Identify which cell holds the provided text, then report its [x, y] central coordinate. 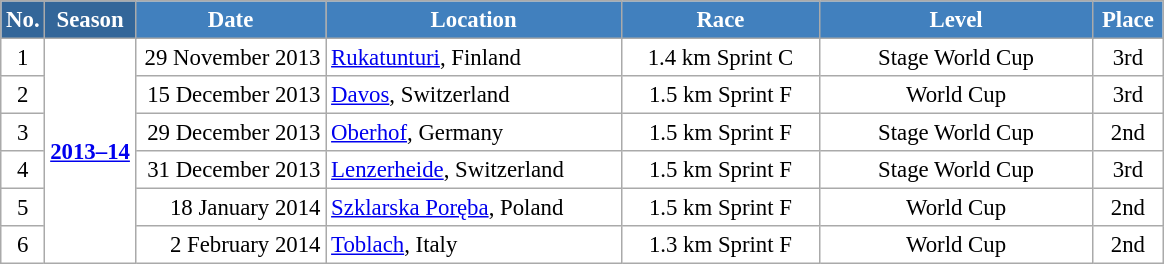
2 [23, 95]
Rukatunturi, Finland [474, 58]
No. [23, 20]
Place [1128, 20]
Davos, Switzerland [474, 95]
Level [956, 20]
2 February 2014 [230, 245]
Date [230, 20]
1 [23, 58]
6 [23, 245]
4 [23, 170]
Lenzerheide, Switzerland [474, 170]
5 [23, 208]
Szklarska Poręba, Poland [474, 208]
Toblach, Italy [474, 245]
29 November 2013 [230, 58]
18 January 2014 [230, 208]
1.3 km Sprint F [720, 245]
31 December 2013 [230, 170]
29 December 2013 [230, 133]
1.4 km Sprint C [720, 58]
Location [474, 20]
Race [720, 20]
Oberhof, Germany [474, 133]
15 December 2013 [230, 95]
Season [90, 20]
3 [23, 133]
